Capture the cell that displays the provided text and extract its [X, Y] central coordinate. 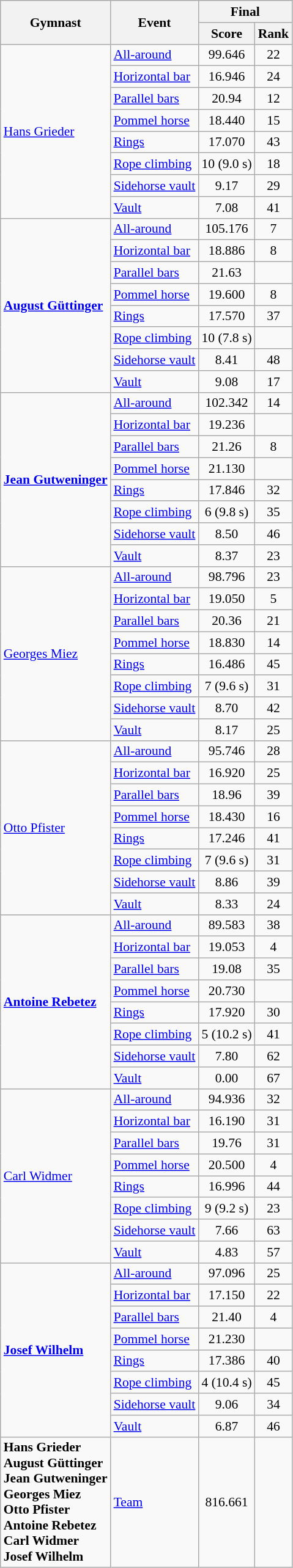
40 [274, 1361]
95.746 [226, 751]
17.150 [226, 1296]
16.920 [226, 773]
19.600 [226, 294]
4.83 [226, 1252]
4 (10.4 s) [226, 1383]
18.96 [226, 795]
94.936 [226, 1099]
17.846 [226, 490]
5 [274, 599]
17.070 [226, 142]
9.06 [226, 1404]
12 [274, 99]
89.583 [226, 925]
8.33 [226, 904]
15 [274, 120]
7.80 [226, 1056]
19.08 [226, 969]
6 (9.8 s) [226, 512]
97.096 [226, 1274]
9.08 [226, 382]
16.996 [226, 1187]
10 (9.0 s) [226, 164]
20.500 [226, 1165]
Georges Miez [56, 654]
19.76 [226, 1143]
102.342 [226, 403]
8.37 [226, 556]
Hans Grieder [56, 131]
17.386 [226, 1361]
19.050 [226, 599]
20.36 [226, 621]
19.236 [226, 425]
Gymnast [56, 22]
19.053 [226, 947]
Final [245, 12]
48 [274, 360]
57 [274, 1252]
18.430 [226, 817]
0.00 [226, 1078]
8.70 [226, 708]
Score [226, 34]
Antoine Rebetez [56, 1002]
16.946 [226, 77]
17.570 [226, 316]
34 [274, 1404]
18.886 [226, 251]
63 [274, 1230]
18.440 [226, 120]
Jean Gutweninger [56, 479]
21.130 [226, 469]
62 [274, 1056]
16 [274, 817]
29 [274, 186]
16.486 [226, 665]
16.190 [226, 1121]
28 [274, 751]
9 (9.2 s) [226, 1209]
18 [274, 164]
37 [274, 316]
8.41 [226, 360]
98.796 [226, 577]
Hans Grieder August Güttinger Jean Gutweninger Georges Miez Otto Pfister Antoine Rebetez Carl Widmer Josef Wilhelm [56, 1502]
Team [155, 1502]
18.830 [226, 643]
5 (10.2 s) [226, 1035]
10 (7.8 s) [226, 338]
August Güttinger [56, 305]
7 [274, 229]
Carl Widmer [56, 1175]
43 [274, 142]
6.87 [226, 1426]
8.50 [226, 534]
Josef Wilhelm [56, 1350]
Rank [274, 34]
17 [274, 382]
816.661 [226, 1502]
21.230 [226, 1339]
44 [274, 1187]
9.17 [226, 186]
20.94 [226, 99]
17.920 [226, 1013]
99.646 [226, 55]
8.86 [226, 882]
38 [274, 925]
Event [155, 22]
21.63 [226, 273]
7.66 [226, 1230]
30 [274, 1013]
8.17 [226, 730]
21 [274, 621]
67 [274, 1078]
42 [274, 708]
21.40 [226, 1318]
20.730 [226, 991]
7.08 [226, 208]
17.246 [226, 839]
105.176 [226, 229]
Otto Pfister [56, 827]
21.26 [226, 447]
